Return the (x, y) coordinate for the center point of the cell that contains the specified text.  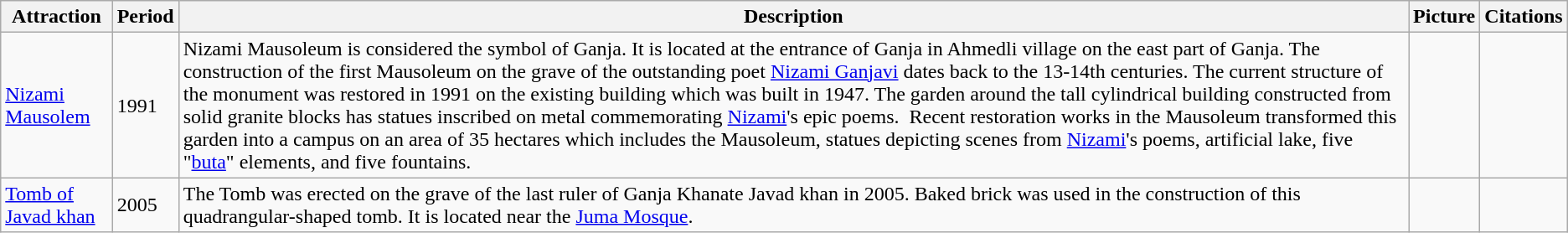
Attraction (57, 17)
Period (146, 17)
Description (793, 17)
Picture (1444, 17)
1991 (146, 106)
Nizami Mausolem (57, 106)
Citations (1524, 17)
Tomb of Javad khan (57, 205)
2005 (146, 205)
